Detect which cell encompasses the target text, then output its (X, Y) center coordinate. 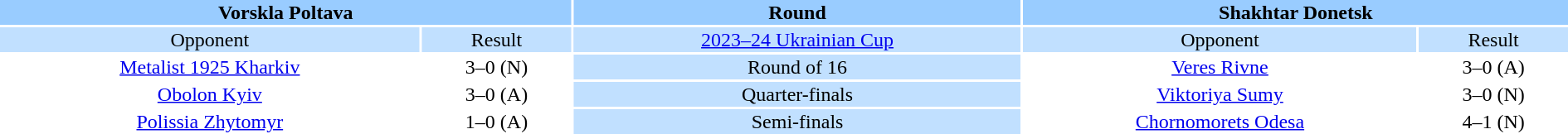
Veres Rivne (1220, 67)
Shakhtar Donetsk (1296, 12)
Chornomorets Odesa (1220, 122)
Quarter-finals (796, 94)
Round of 16 (796, 67)
Metalist 1925 Kharkiv (210, 67)
1–0 (A) (497, 122)
Semi-finals (796, 122)
4–1 (N) (1493, 122)
Round (796, 12)
2023–24 Ukrainian Cup (796, 40)
Vorskla Poltava (285, 12)
Polissia Zhytomyr (210, 122)
Obolon Kyiv (210, 94)
Viktoriya Sumy (1220, 94)
